For the text-containing cell, return its midpoint in [X, Y] coordinate format. 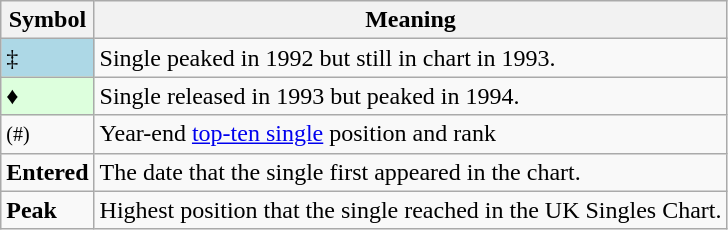
Year-end top-ten single position and rank [410, 134]
♦ [48, 96]
The date that the single first appeared in the chart. [410, 172]
Highest position that the single reached in the UK Singles Chart. [410, 210]
Meaning [410, 20]
Single released in 1993 but peaked in 1994. [410, 96]
Symbol [48, 20]
‡ [48, 58]
Entered [48, 172]
(#) [48, 134]
Single peaked in 1992 but still in chart in 1993. [410, 58]
Peak [48, 210]
